Extract the [x, y] coordinate from the center of the cell holding the provided text.  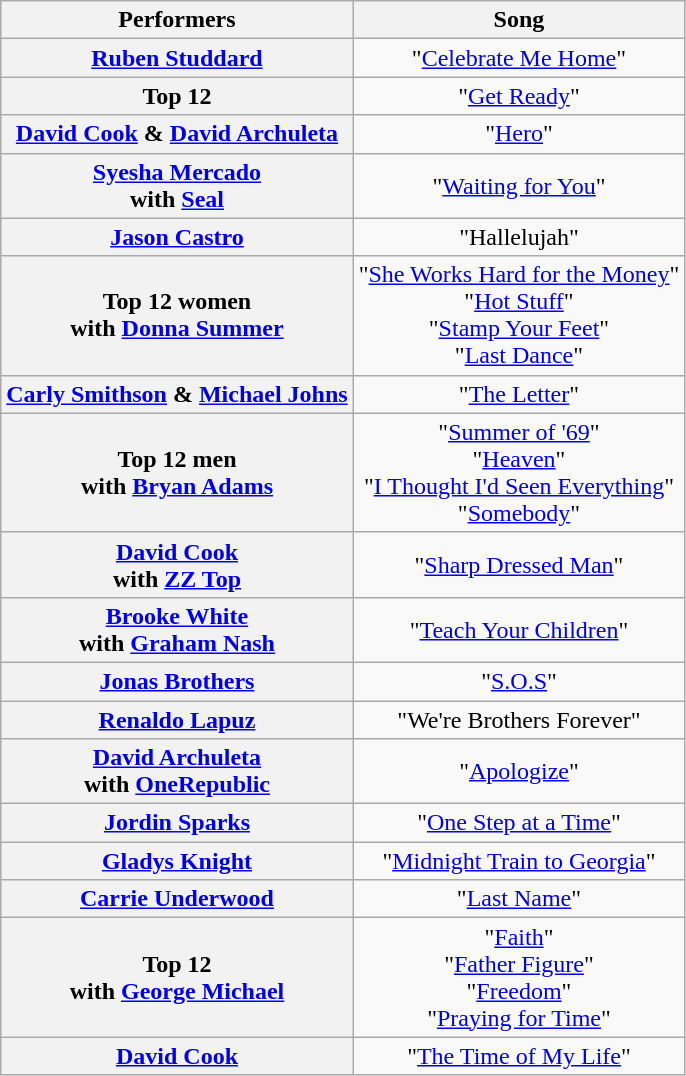
David Archuletawith OneRepublic [177, 772]
David Cookwith ZZ Top [177, 564]
"Midnight Train to Georgia" [519, 861]
Jason Castro [177, 237]
"Summer of '69""Heaven""I Thought I'd Seen Everything""Somebody" [519, 472]
"The Letter" [519, 394]
David Cook [177, 1056]
"Faith""Father Figure""Freedom""Praying for Time" [519, 978]
David Cook & David Archuleta [177, 134]
Renaldo Lapuz [177, 719]
Carly Smithson & Michael Johns [177, 394]
"She Works Hard for the Money""Hot Stuff""Stamp Your Feet""Last Dance" [519, 316]
"The Time of My Life" [519, 1056]
"Get Ready" [519, 96]
Performers [177, 20]
Syesha Mercadowith Seal [177, 186]
Top 12with George Michael [177, 978]
"S.O.S" [519, 681]
"Hero" [519, 134]
"We're Brothers Forever" [519, 719]
Top 12 menwith Bryan Adams [177, 472]
Brooke Whitewith Graham Nash [177, 630]
Jonas Brothers [177, 681]
Ruben Studdard [177, 58]
"One Step at a Time" [519, 823]
"Apologize" [519, 772]
Top 12 [177, 96]
Song [519, 20]
"Sharp Dressed Man" [519, 564]
"Waiting for You" [519, 186]
Gladys Knight [177, 861]
"Last Name" [519, 899]
Carrie Underwood [177, 899]
"Celebrate Me Home" [519, 58]
"Hallelujah" [519, 237]
"Teach Your Children" [519, 630]
Jordin Sparks [177, 823]
Top 12 womenwith Donna Summer [177, 316]
